Output the [X, Y] coordinate of the center of the cell containing the given text.  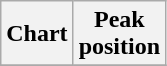
Peakposition [119, 34]
Chart [37, 34]
